Detect which cell encompasses the target text, then output its [X, Y] center coordinate. 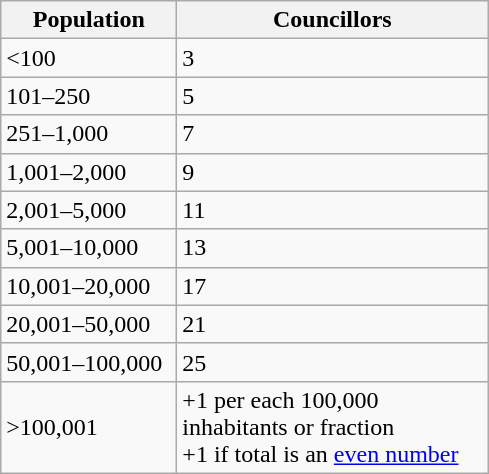
2,001–5,000 [89, 210]
101–250 [89, 96]
3 [332, 58]
11 [332, 210]
10,001–20,000 [89, 286]
50,001–100,000 [89, 362]
21 [332, 324]
20,001–50,000 [89, 324]
+1 per each 100,000 inhabitants or fraction+1 if total is an even number [332, 427]
9 [332, 172]
17 [332, 286]
13 [332, 248]
5,001–10,000 [89, 248]
>100,001 [89, 427]
251–1,000 [89, 134]
Population [89, 20]
5 [332, 96]
1,001–2,000 [89, 172]
Councillors [332, 20]
25 [332, 362]
7 [332, 134]
<100 [89, 58]
